Locate the cell with the specified text and output its [X, Y] center coordinate. 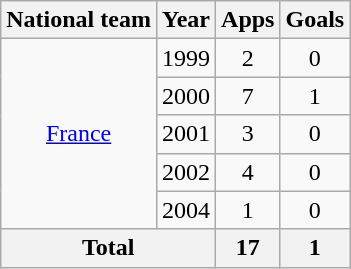
1999 [186, 58]
Goals [315, 20]
2 [248, 58]
Total [108, 248]
2004 [186, 210]
17 [248, 248]
Year [186, 20]
7 [248, 96]
2001 [186, 134]
France [79, 134]
3 [248, 134]
2002 [186, 172]
National team [79, 20]
4 [248, 172]
Apps [248, 20]
2000 [186, 96]
